Return the (X, Y) coordinate for the center point of the cell that contains the specified text.  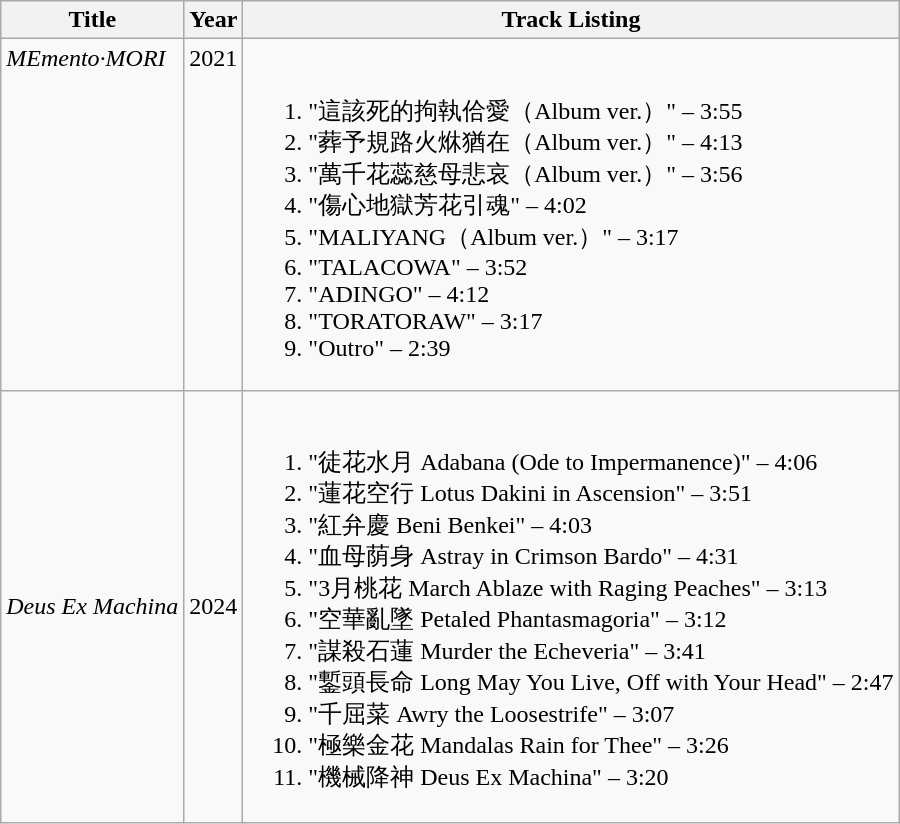
Title (92, 20)
Deus Ex Machina (92, 606)
2024 (214, 606)
Track Listing (571, 20)
Year (214, 20)
MEmento·MORI (92, 215)
2021 (214, 215)
